Identify which cell holds the provided text, then report its (x, y) central coordinate. 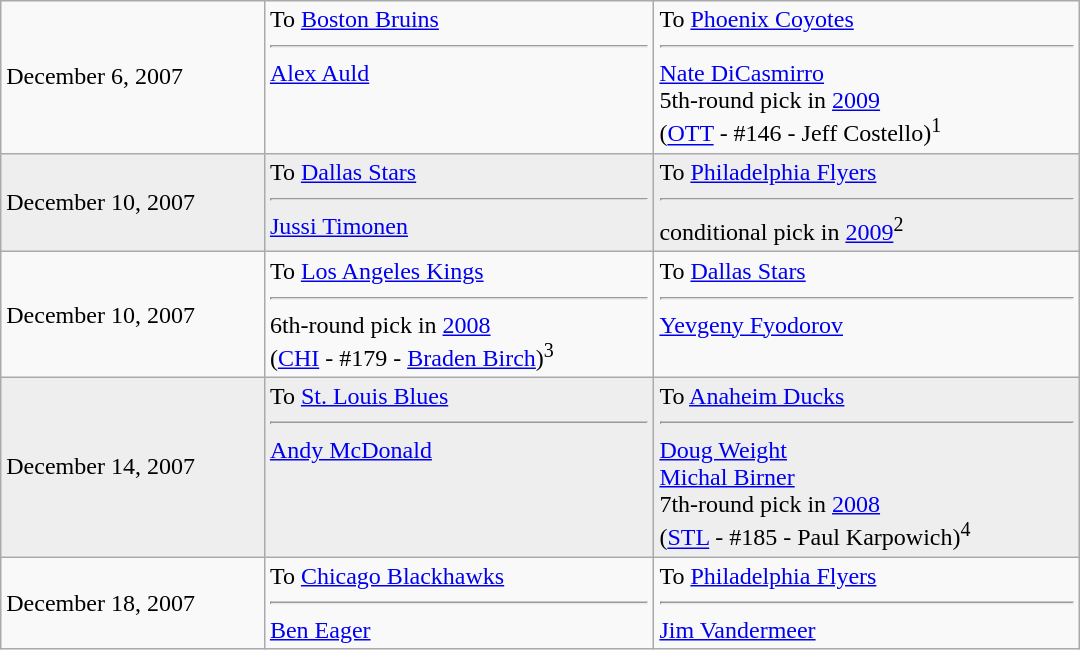
December 18, 2007 (133, 603)
December 6, 2007 (133, 78)
To Dallas Stars Yevgeny Fyodorov (866, 315)
To Anaheim DucksDoug WeightMichal Birner7th-round pick in 2008(STL - #185 - Paul Karpowich)4 (866, 467)
To Dallas StarsJussi Timonen (459, 202)
To St. Louis BluesAndy McDonald (459, 467)
To Los Angeles Kings6th-round pick in 2008(CHI - #179 - Braden Birch)3 (459, 315)
To Phoenix CoyotesNate DiCasmirro5th-round pick in 2009(OTT - #146 - Jeff Costello)1 (866, 78)
To Chicago Blackhawks Ben Eager (459, 603)
To Philadelphia Flyers Jim Vandermeer (866, 603)
To Boston BruinsAlex Auld (459, 78)
December 14, 2007 (133, 467)
To Philadelphia Flyersconditional pick in 20092 (866, 202)
